Output the [x, y] coordinate of the center of the cell containing the given text.  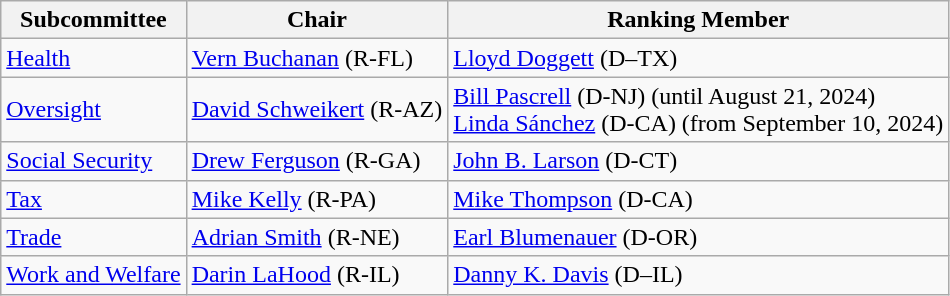
David Schweikert (R-AZ) [317, 110]
Bill Pascrell (D-NJ) (until August 21, 2024)Linda Sánchez (D-CA) (from September 10, 2024) [698, 110]
John B. Larson (D-CT) [698, 161]
Chair [317, 20]
Vern Buchanan (R-FL) [317, 58]
Darin LaHood (R-IL) [317, 275]
Danny K. Davis (D–IL) [698, 275]
Adrian Smith (R-NE) [317, 237]
Social Security [94, 161]
Drew Ferguson (R-GA) [317, 161]
Work and Welfare [94, 275]
Lloyd Doggett (D–TX) [698, 58]
Tax [94, 199]
Health [94, 58]
Mike Thompson (D-CA) [698, 199]
Trade [94, 237]
Oversight [94, 110]
Ranking Member [698, 20]
Earl Blumenauer (D-OR) [698, 237]
Subcommittee [94, 20]
Mike Kelly (R-PA) [317, 199]
